Output the (X, Y) coordinate of the center of the cell containing the given text.  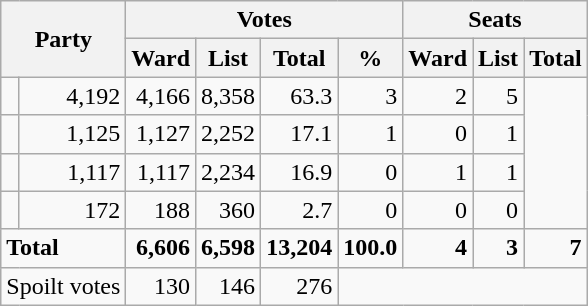
Party (64, 39)
8,358 (228, 96)
4 (438, 248)
4,192 (72, 96)
1,125 (72, 134)
146 (228, 286)
188 (161, 210)
130 (161, 286)
13,204 (300, 248)
7 (556, 248)
17.1 (300, 134)
1,127 (161, 134)
6,598 (228, 248)
2,252 (228, 134)
5 (498, 96)
6,606 (161, 248)
360 (228, 210)
172 (72, 210)
16.9 (300, 172)
63.3 (300, 96)
% (370, 58)
2 (438, 96)
Spoilt votes (64, 286)
Votes (264, 20)
100.0 (370, 248)
2,234 (228, 172)
2.7 (300, 210)
Seats (495, 20)
4,166 (161, 96)
276 (300, 286)
